Identify which cell holds the provided text, then report its (X, Y) central coordinate. 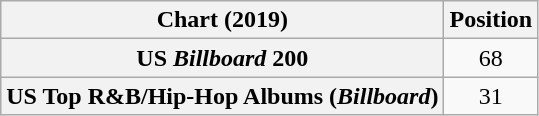
31 (491, 96)
Chart (2019) (222, 20)
US Billboard 200 (222, 58)
68 (491, 58)
Position (491, 20)
US Top R&B/Hip-Hop Albums (Billboard) (222, 96)
